Provide the (x, y) coordinate of the cell's center where the given text is located.  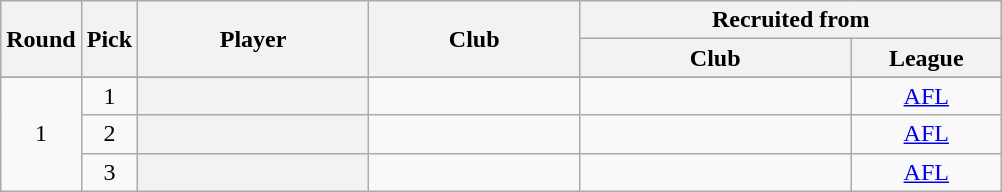
Recruited from (791, 20)
2 (109, 134)
Pick (109, 39)
3 (109, 172)
Round (41, 39)
Player (254, 39)
League (926, 58)
